Scan for the cell matching the given text and deliver its (x, y) coordinate at center. 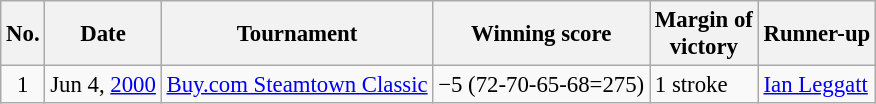
Winning score (542, 34)
−5 (72-70-65-68=275) (542, 85)
Jun 4, 2000 (103, 85)
Buy.com Steamtown Classic (297, 85)
Margin ofvictory (704, 34)
Ian Leggatt (816, 85)
No. (23, 34)
Runner-up (816, 34)
1 (23, 85)
Date (103, 34)
Tournament (297, 34)
1 stroke (704, 85)
